Extract the [X, Y] coordinate from the center of the cell holding the provided text.  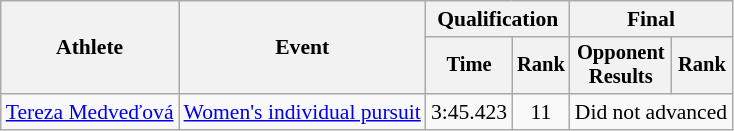
Time [469, 66]
Tereza Medveďová [90, 112]
Final [651, 19]
3:45.423 [469, 112]
OpponentResults [621, 66]
Women's individual pursuit [302, 112]
Qualification [498, 19]
Did not advanced [651, 112]
Athlete [90, 48]
Event [302, 48]
11 [541, 112]
